Detect which cell encompasses the target text, then output its (X, Y) center coordinate. 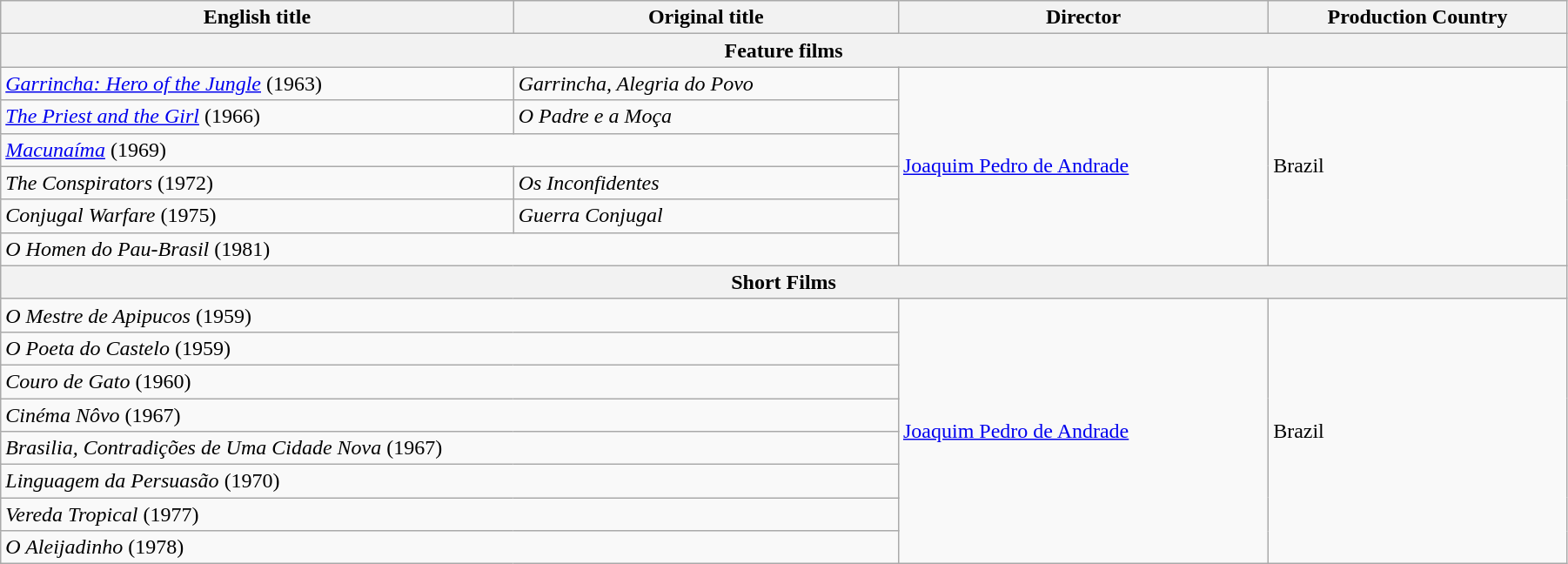
English title (258, 17)
O Poeta do Castelo (1959) (450, 348)
Production Country (1418, 17)
Macunaíma (1969) (450, 150)
Vereda Tropical (1977) (450, 514)
Feature films (784, 50)
The Conspirators (1972) (258, 183)
Conjugal Warfare (1975) (258, 216)
O Aleijadinho (1978) (450, 547)
Original title (706, 17)
The Priest and the Girl (1966) (258, 117)
Garrincha, Alegria do Povo (706, 84)
Short Films (784, 282)
O Homen do Pau-Brasil (1981) (450, 249)
Garrincha: Hero of the Jungle (1963) (258, 84)
Cinéma Nôvo (1967) (450, 415)
Brasilia, Contradições de Uma Cidade Nova (1967) (450, 448)
O Mestre de Apipucos (1959) (450, 315)
Director (1082, 17)
Guerra Conjugal (706, 216)
Couro de Gato (1960) (450, 381)
Linguagem da Persuasão (1970) (450, 481)
Os Inconfidentes (706, 183)
O Padre e a Moça (706, 117)
